Extract the [x, y] coordinate from the center of the cell holding the provided text.  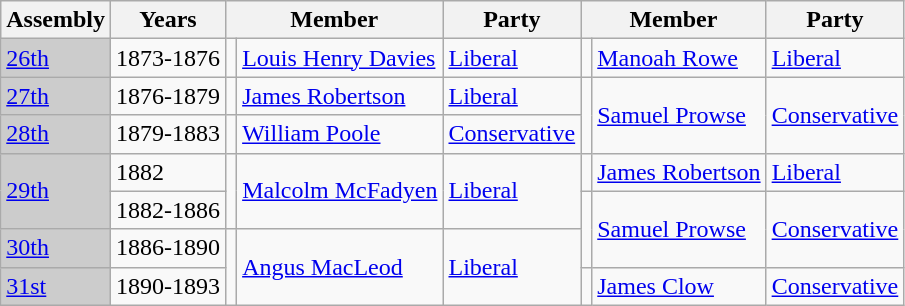
William Poole [340, 134]
31st [56, 286]
Manoah Rowe [679, 58]
Malcolm McFadyen [340, 191]
1882 [168, 172]
28th [56, 134]
1873-1876 [168, 58]
James Clow [679, 286]
29th [56, 191]
27th [56, 96]
1890-1893 [168, 286]
30th [56, 248]
Louis Henry Davies [340, 58]
Years [168, 20]
1879-1883 [168, 134]
Angus MacLeod [340, 267]
1876-1879 [168, 96]
1886-1890 [168, 248]
1882-1886 [168, 210]
26th [56, 58]
Assembly [56, 20]
